Scan for the cell matching the given text and deliver its [x, y] coordinate at center. 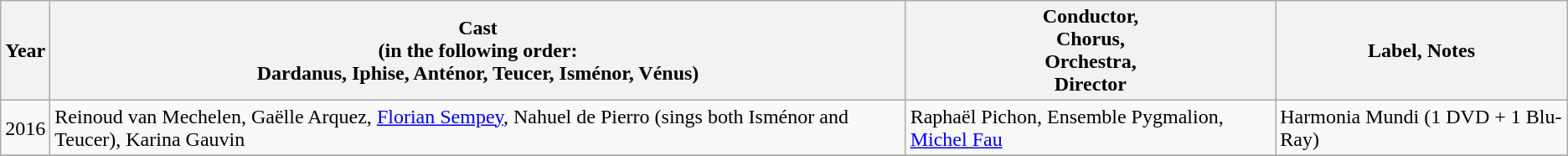
2016 [25, 127]
Reinoud van Mechelen, Gaëlle Arquez, Florian Sempey, Nahuel de Pierro (sings both Isménor and Teucer), Karina Gauvin [477, 127]
Harmonia Mundi (1 DVD + 1 Blu-Ray) [1422, 127]
Conductor,Chorus, Orchestra,Director [1091, 50]
Year [25, 50]
Label, Notes [1422, 50]
Cast(in the following order:Dardanus, Iphise, Anténor, Teucer, Isménor, Vénus) [477, 50]
Raphaël Pichon, Ensemble Pygmalion, Michel Fau [1091, 127]
